From the cell containing the given text, extract its center point as (X, Y) coordinate. 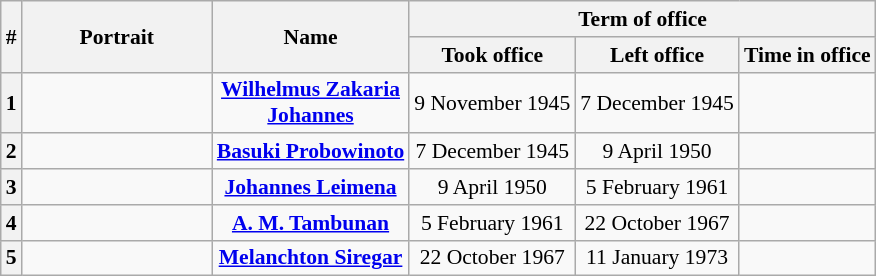
4 (12, 223)
Term of office (642, 19)
3 (12, 187)
# (12, 36)
Wilhelmus ZakariaJohannes (310, 102)
Melanchton Siregar (310, 258)
Name (310, 36)
Took office (492, 55)
Time in office (808, 55)
Johannes Leimena (310, 187)
Basuki Probowinoto (310, 152)
5 (12, 258)
9 November 1945 (492, 102)
1 (12, 102)
2 (12, 152)
11 January 1973 (657, 258)
A. M. Tambunan (310, 223)
Left office (657, 55)
Portrait (117, 36)
